From the cell containing the given text, extract its center point as (X, Y) coordinate. 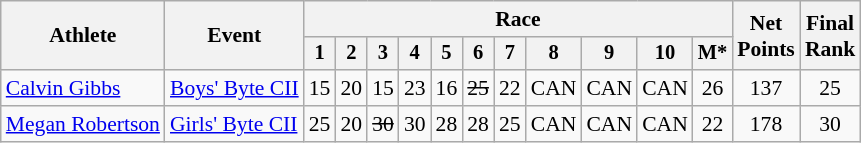
3 (383, 54)
Final Rank (830, 36)
NetPoints (766, 36)
Race (518, 19)
7 (510, 54)
8 (554, 54)
Event (234, 36)
137 (766, 88)
9 (609, 54)
26 (712, 88)
23 (415, 88)
Megan Robertson (83, 124)
M* (712, 54)
4 (415, 54)
16 (447, 88)
6 (478, 54)
Girls' Byte CII (234, 124)
Calvin Gibbs (83, 88)
2 (351, 54)
1 (320, 54)
5 (447, 54)
178 (766, 124)
10 (665, 54)
Athlete (83, 36)
Boys' Byte CII (234, 88)
